Find where the given text appears and provide that cell's center as (x, y) coordinate. 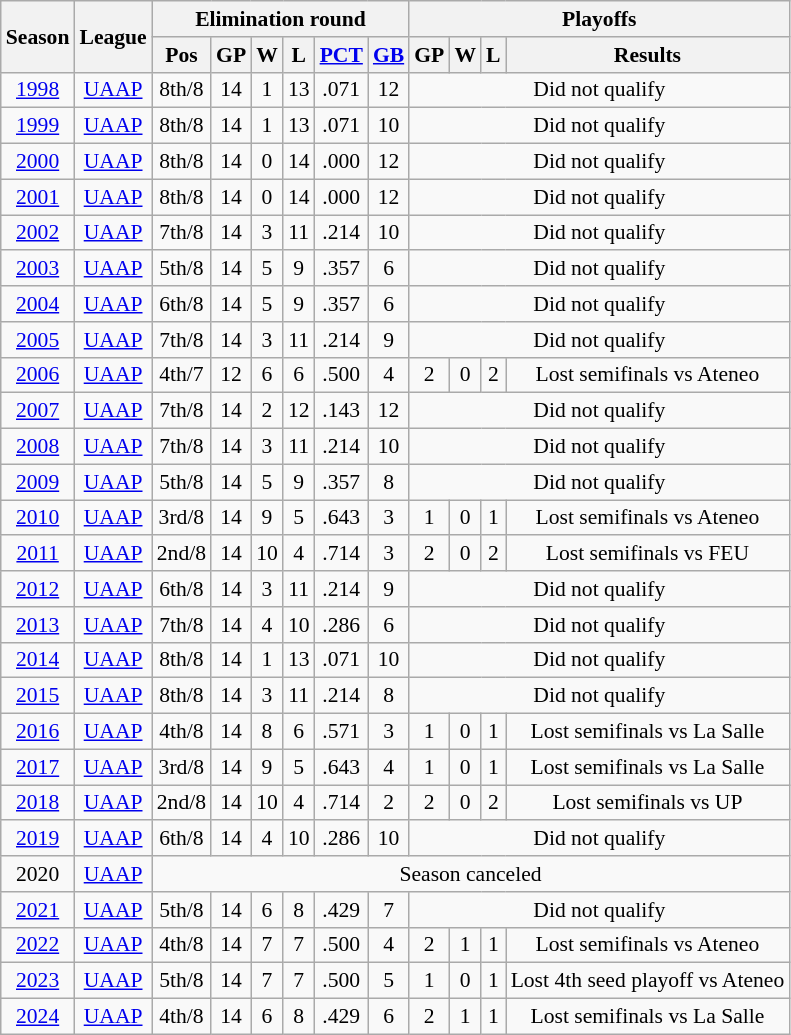
2009 (38, 482)
2016 (38, 732)
PCT (342, 55)
2020 (38, 874)
2001 (38, 197)
2011 (38, 554)
2024 (38, 1017)
.143 (342, 411)
2017 (38, 767)
Lost semifinals vs UP (648, 803)
1998 (38, 90)
2012 (38, 589)
2004 (38, 304)
2005 (38, 340)
2022 (38, 945)
League (112, 36)
2002 (38, 233)
4th/7 (182, 375)
1999 (38, 126)
2008 (38, 447)
Season canceled (471, 874)
.571 (342, 732)
Playoffs (599, 19)
Lost semifinals vs FEU (648, 554)
2021 (38, 910)
Results (648, 55)
2013 (38, 625)
2007 (38, 411)
2023 (38, 981)
2019 (38, 839)
GB (388, 55)
Elimination round (280, 19)
Lost 4th seed playoff vs Ateneo (648, 981)
2015 (38, 696)
2003 (38, 269)
2006 (38, 375)
2000 (38, 162)
2018 (38, 803)
Season (38, 36)
2014 (38, 660)
2010 (38, 518)
Pos (182, 55)
